Return the (X, Y) coordinate for the center point of the cell that contains the specified text.  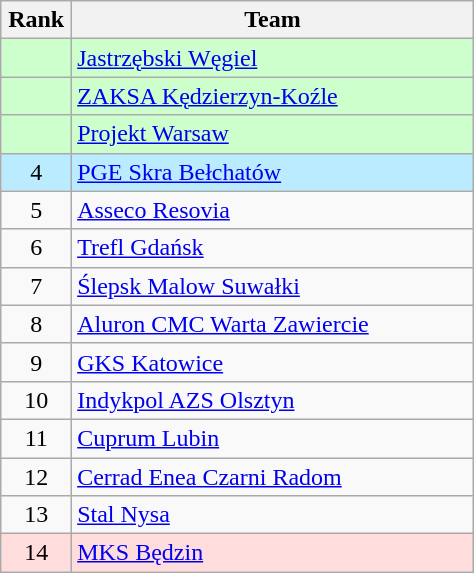
6 (36, 248)
Projekt Warsaw (273, 134)
10 (36, 400)
Stal Nysa (273, 515)
14 (36, 553)
Rank (36, 20)
Cerrad Enea Czarni Radom (273, 477)
GKS Katowice (273, 362)
Cuprum Lubin (273, 438)
5 (36, 210)
Aluron CMC Warta Zawiercie (273, 324)
9 (36, 362)
Jastrzębski Węgiel (273, 58)
PGE Skra Bełchatów (273, 172)
ZAKSA Kędzierzyn-Koźle (273, 96)
Asseco Resovia (273, 210)
Trefl Gdańsk (273, 248)
12 (36, 477)
Ślepsk Malow Suwałki (273, 286)
13 (36, 515)
Indykpol AZS Olsztyn (273, 400)
8 (36, 324)
Team (273, 20)
MKS Będzin (273, 553)
4 (36, 172)
7 (36, 286)
11 (36, 438)
